Output the [x, y] coordinate of the center of the cell containing the given text.  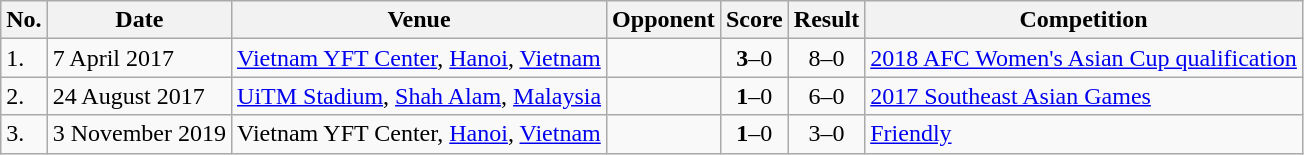
Opponent [664, 20]
8–0 [826, 58]
Result [826, 20]
2017 Southeast Asian Games [1084, 96]
Score [754, 20]
24 August 2017 [139, 96]
2018 AFC Women's Asian Cup qualification [1084, 58]
6–0 [826, 96]
3 November 2019 [139, 134]
No. [24, 20]
Friendly [1084, 134]
UiTM Stadium, Shah Alam, Malaysia [420, 96]
7 April 2017 [139, 58]
Competition [1084, 20]
Date [139, 20]
Venue [420, 20]
2. [24, 96]
1. [24, 58]
3. [24, 134]
